Return the [x, y] coordinate for the center point of the cell that contains the specified text.  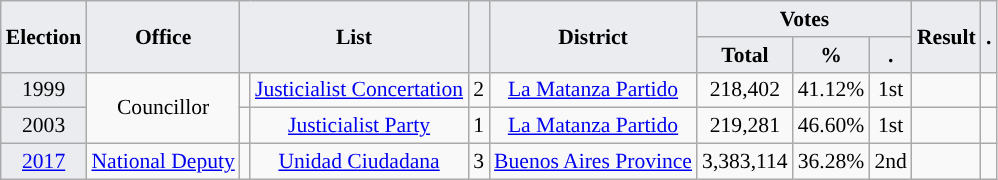
District [593, 36]
46.60% [832, 126]
Office [162, 36]
Votes [804, 19]
List [354, 36]
Justicialist Party [359, 126]
1 [478, 126]
Election [44, 36]
218,402 [745, 90]
Buenos Aires Province [593, 162]
3,383,114 [745, 162]
41.12% [832, 90]
219,281 [745, 126]
Unidad Ciudadana [359, 162]
3 [478, 162]
Result [946, 36]
36.28% [832, 162]
Total [745, 55]
2nd [890, 162]
2003 [44, 126]
1999 [44, 90]
% [832, 55]
Justicialist Concertation [359, 90]
Councillor [162, 108]
2017 [44, 162]
2 [478, 90]
National Deputy [162, 162]
